Capture the cell that displays the provided text and extract its (X, Y) central coordinate. 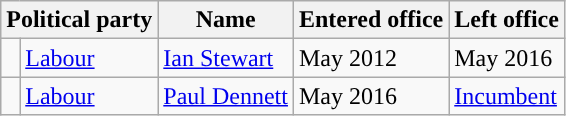
Incumbent (507, 96)
Entered office (370, 20)
Ian Stewart (226, 58)
Left office (507, 20)
Name (226, 20)
Paul Dennett (226, 96)
May 2012 (370, 58)
Political party (80, 20)
